Output the [x, y] coordinate of the center of the cell containing the given text.  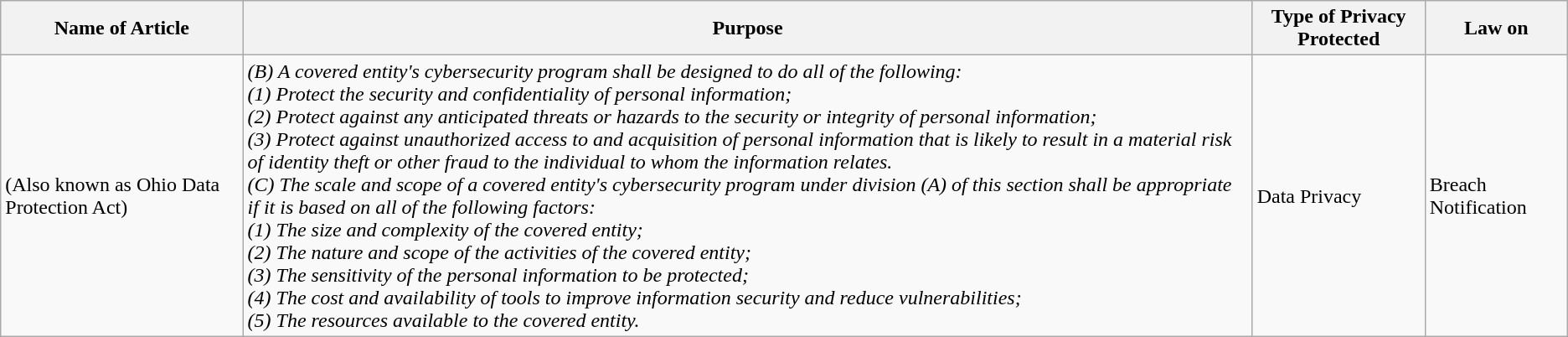
Purpose [747, 29]
Breach Notification [1496, 196]
Data Privacy [1338, 196]
Law on [1496, 29]
Name of Article [122, 29]
(Also known as Ohio Data Protection Act) [122, 196]
Type of Privacy Protected [1338, 29]
